Return the [X, Y] coordinate for the center point of the cell that contains the specified text.  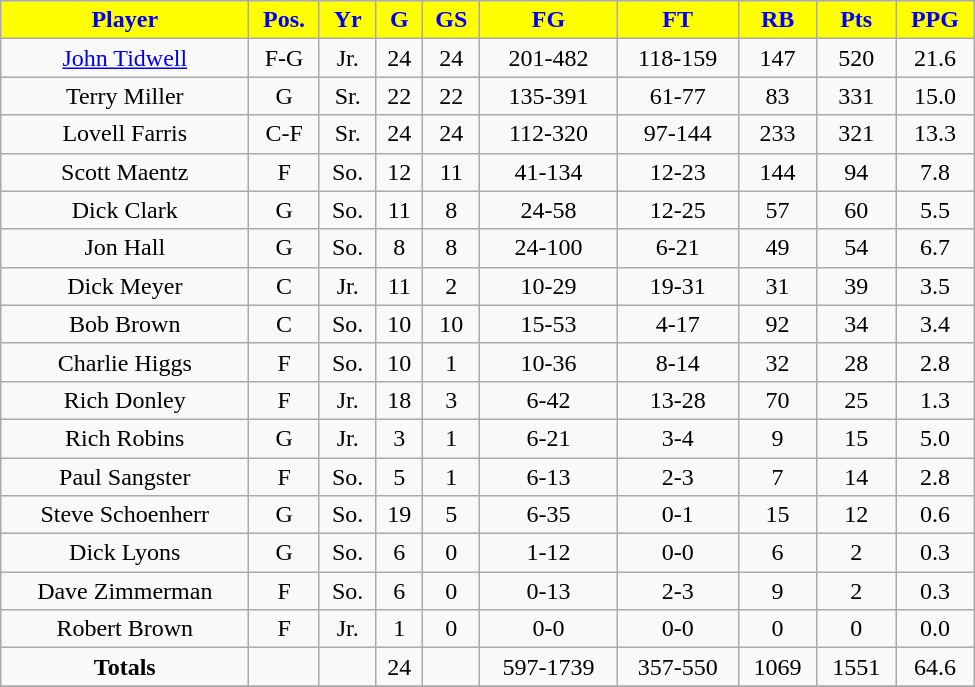
7.8 [936, 172]
1551 [856, 667]
0-1 [678, 515]
41-134 [548, 172]
14 [856, 477]
6.7 [936, 248]
12-23 [678, 172]
5.0 [936, 438]
10-36 [548, 362]
Paul Sangster [125, 477]
144 [778, 172]
32 [778, 362]
13.3 [936, 134]
Yr [347, 20]
15.0 [936, 96]
Dick Lyons [125, 553]
1-12 [548, 553]
92 [778, 324]
1.3 [936, 400]
Lovell Farris [125, 134]
54 [856, 248]
Terry Miller [125, 96]
GS [452, 20]
Pts [856, 20]
Bob Brown [125, 324]
13-28 [678, 400]
Rich Donley [125, 400]
49 [778, 248]
94 [856, 172]
18 [400, 400]
F-G [284, 58]
Jon Hall [125, 248]
Charlie Higgs [125, 362]
Dave Zimmerman [125, 591]
520 [856, 58]
201-482 [548, 58]
24-58 [548, 210]
6-42 [548, 400]
31 [778, 286]
60 [856, 210]
233 [778, 134]
61-77 [678, 96]
Steve Schoenherr [125, 515]
28 [856, 362]
0.0 [936, 629]
John Tidwell [125, 58]
97-144 [678, 134]
FT [678, 20]
64.6 [936, 667]
Scott Maentz [125, 172]
PPG [936, 20]
Player [125, 20]
19-31 [678, 286]
Totals [125, 667]
8-14 [678, 362]
3.5 [936, 286]
1069 [778, 667]
Dick Clark [125, 210]
24-100 [548, 248]
10-29 [548, 286]
57 [778, 210]
321 [856, 134]
3.4 [936, 324]
3-4 [678, 438]
21.6 [936, 58]
0.6 [936, 515]
6-13 [548, 477]
4-17 [678, 324]
19 [400, 515]
15-53 [548, 324]
39 [856, 286]
12-25 [678, 210]
RB [778, 20]
25 [856, 400]
83 [778, 96]
331 [856, 96]
70 [778, 400]
34 [856, 324]
147 [778, 58]
118-159 [678, 58]
Pos. [284, 20]
Dick Meyer [125, 286]
0-13 [548, 591]
C-F [284, 134]
7 [778, 477]
Robert Brown [125, 629]
FG [548, 20]
135-391 [548, 96]
5.5 [936, 210]
357-550 [678, 667]
597-1739 [548, 667]
112-320 [548, 134]
6-35 [548, 515]
Rich Robins [125, 438]
